Output the (x, y) coordinate of the center of the cell containing the given text.  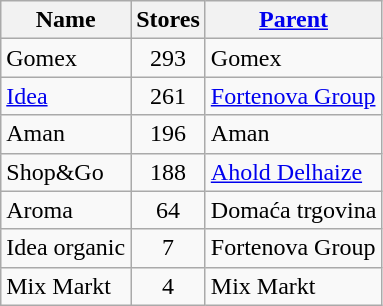
Idea organic (66, 248)
Ahold Delhaize (294, 172)
4 (168, 286)
Stores (168, 20)
64 (168, 210)
188 (168, 172)
196 (168, 134)
7 (168, 248)
Aroma (66, 210)
Shop&Go (66, 172)
Parent (294, 20)
293 (168, 58)
Domaća trgovina (294, 210)
Name (66, 20)
261 (168, 96)
Idea (66, 96)
